Detect which cell encompasses the target text, then output its (X, Y) center coordinate. 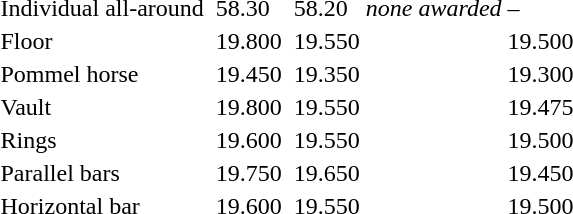
19.750 (248, 173)
19.650 (326, 173)
19.600 (248, 140)
19.350 (326, 74)
19.450 (248, 74)
